Capture the cell that displays the provided text and extract its [x, y] central coordinate. 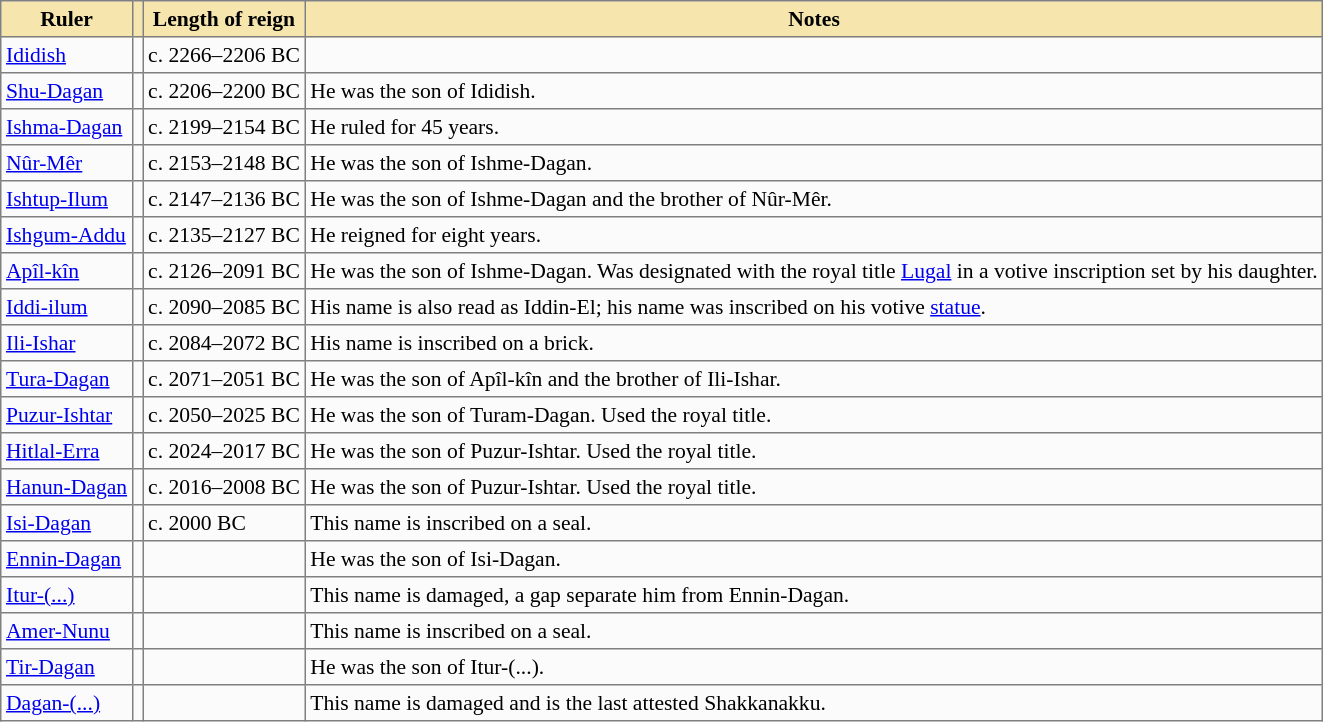
Amer-Nunu [67, 631]
Shu-Dagan [67, 91]
c. 2206–2200 BC [224, 91]
He was the son of Isi-Dagan. [814, 559]
Ididish [67, 55]
c. 2071–2051 BC [224, 379]
c. 2024–2017 BC [224, 451]
Ishtup-Ilum [67, 199]
He was the son of Apîl-kîn and the brother of Ili-Ishar. [814, 379]
c. 2153–2148 BC [224, 163]
c. 2199–2154 BC [224, 127]
Ennin-Dagan [67, 559]
Ili-Ishar [67, 343]
c. 2016–2008 BC [224, 487]
He was the son of Ididish. [814, 91]
c. 2000 BC [224, 523]
c. 2090–2085 BC [224, 307]
His name is inscribed on a brick. [814, 343]
Puzur-Ishtar [67, 415]
Itur-(...) [67, 595]
c. 2050–2025 BC [224, 415]
Dagan-(...) [67, 703]
This name is damaged, a gap separate him from Ennin-Dagan. [814, 595]
c. 2084–2072 BC [224, 343]
He was the son of Turam-Dagan. Used the royal title. [814, 415]
Ruler [67, 19]
c. 2126–2091 BC [224, 271]
Notes [814, 19]
c. 2135–2127 BC [224, 235]
He was the son of Ishme-Dagan and the brother of Nûr-Mêr. [814, 199]
He reigned for eight years. [814, 235]
Nûr-Mêr [67, 163]
This name is damaged and is the last attested Shakkanakku. [814, 703]
c. 2147–2136 BC [224, 199]
Hanun-Dagan [67, 487]
Ishma-Dagan [67, 127]
Hitlal-Erra [67, 451]
He was the son of Ishme-Dagan. [814, 163]
Isi-Dagan [67, 523]
He ruled for 45 years. [814, 127]
c. 2266–2206 BC [224, 55]
Ishgum-Addu [67, 235]
Iddi-ilum [67, 307]
He was the son of Itur-(...). [814, 667]
Tura-Dagan [67, 379]
Length of reign [224, 19]
He was the son of Ishme-Dagan. Was designated with the royal title Lugal in a votive inscription set by his daughter. [814, 271]
His name is also read as Iddin-El; his name was inscribed on his votive statue. [814, 307]
Tir-Dagan [67, 667]
Apîl-kîn [67, 271]
